Provide the (x, y) coordinate of the cell's center where the given text is located.  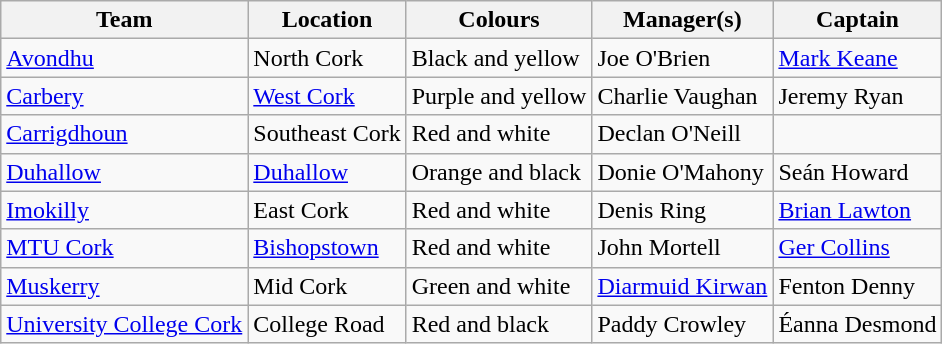
Team (124, 20)
Southeast Cork (327, 134)
Denis Ring (682, 210)
Colours (499, 20)
Ger Collins (858, 248)
Manager(s) (682, 20)
North Cork (327, 58)
Donie O'Mahony (682, 172)
East Cork (327, 210)
Mid Cork (327, 286)
Green and white (499, 286)
Paddy Crowley (682, 324)
Carrigdhoun (124, 134)
Captain (858, 20)
Carbery (124, 96)
Seán Howard (858, 172)
Diarmuid Kirwan (682, 286)
Red and black (499, 324)
MTU Cork (124, 248)
Mark Keane (858, 58)
University College Cork (124, 324)
Orange and black (499, 172)
John Mortell (682, 248)
Éanna Desmond (858, 324)
Jeremy Ryan (858, 96)
Imokilly (124, 210)
Black and yellow (499, 58)
Brian Lawton (858, 210)
Location (327, 20)
Joe O'Brien (682, 58)
Fenton Denny (858, 286)
Muskerry (124, 286)
West Cork (327, 96)
Avondhu (124, 58)
Declan O'Neill (682, 134)
Charlie Vaughan (682, 96)
Purple and yellow (499, 96)
Bishopstown (327, 248)
College Road (327, 324)
